Detect which cell encompasses the target text, then output its [x, y] center coordinate. 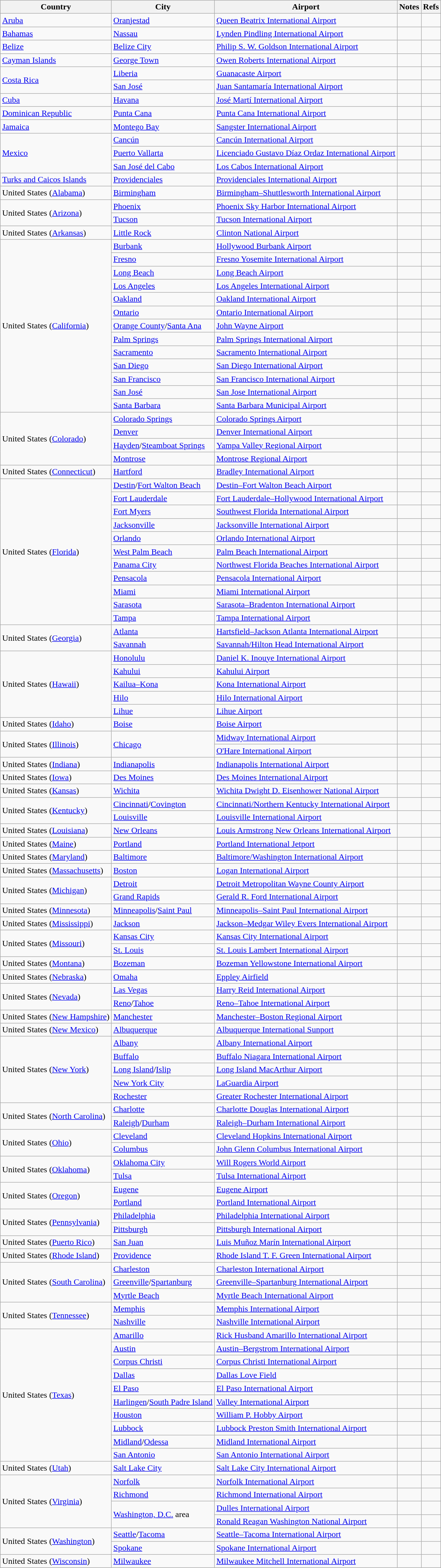
Refs [431, 7]
Havana [163, 100]
Atlanta [163, 631]
Portland International Jetport [306, 844]
Tucson International Airport [306, 220]
Lihue [163, 711]
Hilo [163, 698]
Cincinnati/Northern Kentucky International Airport [306, 804]
Houston [163, 1415]
LaGuardia Airport [306, 1083]
Savannah/Hilton Head International Airport [306, 645]
United States (Alabama) [56, 193]
Dallas [163, 1375]
Bozeman Yellowstone International Airport [306, 963]
Southwest Florida International Airport [306, 512]
Nashville International Airport [306, 1322]
Philadelphia [163, 1216]
United States (California) [56, 326]
Baltimore [163, 857]
United States (Rhode Island) [56, 1256]
Sangster International Airport [306, 126]
Richmond [163, 1495]
Hartsfield–Jackson Atlanta International Airport [306, 631]
United States (Florida) [56, 551]
Charlotte Douglas International Airport [306, 1109]
Omaha [163, 976]
United States (Minnesota) [56, 910]
Columbus [163, 1149]
Orlando International Airport [306, 538]
Jamaica [56, 126]
Providenciales [163, 180]
Jackson–Medgar Wiley Evers International Airport [306, 923]
Providence [163, 1256]
Tampa [163, 618]
Norfolk [163, 1481]
Honolulu [163, 658]
United States (Maryland) [56, 857]
Denver International Airport [306, 432]
Portland International Airport [306, 1202]
Albany International Airport [306, 1043]
Louis Armstrong New Orleans International Airport [306, 831]
Mexico [56, 153]
United States (Mississippi) [56, 923]
Cincinnati/Covington [163, 804]
Jackson [163, 923]
El Paso International Airport [306, 1388]
United States (Connecticut) [56, 472]
Sarasota [163, 605]
Kahului Airport [306, 671]
Rick Husband Amarillo International Airport [306, 1335]
Tampa International Airport [306, 618]
Clinton National Airport [306, 233]
Kona International Airport [306, 684]
Louisville [163, 817]
Northwest Florida Beaches International Airport [306, 565]
Cayman Islands [56, 60]
Nashville [163, 1322]
Guanacaste Airport [306, 73]
Aruba [56, 20]
Destin/Fort Walton Beach [163, 485]
Memphis International Airport [306, 1309]
José Martí International Airport [306, 100]
Sarasota–Bradenton International Airport [306, 605]
Wichita Dwight D. Eisenhower National Airport [306, 790]
Charleston [163, 1269]
Midway International Airport [306, 737]
United States (Tennessee) [56, 1315]
Norfolk International Airport [306, 1481]
United States (Arizona) [56, 213]
Des Moines [163, 777]
Sacramento International Airport [306, 352]
Greenville/Spartanburg [163, 1282]
Phoenix Sky Harbor International Airport [306, 206]
Miami [163, 592]
Hollywood Burbank Airport [306, 246]
Fort Myers [163, 512]
New Orleans [163, 831]
San Antonio International Airport [306, 1455]
Phoenix [163, 206]
Greater Rochester International Airport [306, 1096]
Juan Santamaría International Airport [306, 87]
Yampa Valley Regional Airport [306, 445]
Cuba [56, 100]
Owen Roberts International Airport [306, 60]
Tucson [163, 220]
San Diego International Airport [306, 365]
United States (Missouri) [56, 943]
Fresno [163, 259]
Jacksonville [163, 525]
Washington, D.C. area [163, 1515]
Kahului [163, 671]
Buffalo [163, 1056]
United States (Nevada) [56, 996]
O'Hare International Airport [306, 751]
Bozeman [163, 963]
Burbank [163, 246]
Ontario [163, 312]
Hilo International Airport [306, 698]
Louisville International Airport [306, 817]
Birmingham–Shuttlesworth International Airport [306, 193]
Cancún International Airport [306, 140]
Oakland [163, 299]
New York City [163, 1083]
Kansas City International Airport [306, 937]
Kansas City [163, 937]
Baltimore/Washington International Airport [306, 857]
Manchester [163, 1017]
Puerto Vallarta [163, 153]
Austin [163, 1348]
Belize [56, 47]
United States (Kentucky) [56, 810]
United States (North Carolina) [56, 1116]
Oakland International Airport [306, 299]
Panama City [163, 565]
Boise Airport [306, 724]
United States (Pennsylvania) [56, 1222]
Seattle–Tacoma International Airport [306, 1534]
United States (New Mexico) [56, 1030]
Harry Reid International Airport [306, 990]
Manchester–Boston Regional Airport [306, 1017]
Oranjestad [163, 20]
Charleston International Airport [306, 1269]
United States (Colorado) [56, 439]
Eugene [163, 1189]
Fort Lauderdale [163, 498]
Country [56, 7]
Salt Lake City [163, 1468]
Myrtle Beach [163, 1295]
Jacksonville International Airport [306, 525]
San José del Cabo [163, 166]
Punta Cana International Airport [306, 113]
United States (Indiana) [56, 764]
Colorado Springs [163, 419]
Philadelphia International Airport [306, 1216]
Orange County/Santa Ana [163, 326]
West Palm Beach [163, 551]
Boise [163, 724]
Reno–Tahoe International Airport [306, 1003]
Indianapolis [163, 764]
United States (Wisconsin) [56, 1561]
Pensacola [163, 578]
Little Rock [163, 233]
El Paso [163, 1388]
Cancún [163, 140]
Gerald R. Ford International Airport [306, 897]
Montego Bay [163, 126]
Austin–Bergstrom International Airport [306, 1348]
Logan International Airport [306, 870]
Buffalo Niagara International Airport [306, 1056]
Long Beach Airport [306, 273]
Daniel K. Inouye International Airport [306, 658]
Sacramento [163, 352]
Long Beach [163, 273]
Lubbock Preston Smith International Airport [306, 1428]
Will Rogers World Airport [306, 1162]
Rhode Island T. F. Green International Airport [306, 1256]
United States (Puerto Rico) [56, 1242]
Denver [163, 432]
Hayden/Steamboat Springs [163, 445]
United States (Oklahoma) [56, 1169]
Las Vegas [163, 990]
Spokane [163, 1548]
John Wayne Airport [306, 326]
Santa Barbara [163, 406]
Philip S. W. Goldson International Airport [306, 47]
Miami International Airport [306, 592]
Myrtle Beach International Airport [306, 1295]
Albany [163, 1043]
United States (Louisiana) [56, 831]
Milwaukee Mitchell International Airport [306, 1561]
Detroit [163, 884]
Fresno Yosemite International Airport [306, 259]
Pensacola International Airport [306, 578]
Milwaukee [163, 1561]
Bahamas [56, 34]
United States (Montana) [56, 963]
Airport [306, 7]
Corpus Christi International Airport [306, 1362]
Corpus Christi [163, 1362]
Tulsa [163, 1176]
Palm Springs International Airport [306, 339]
Bradley International Airport [306, 472]
Charlotte [163, 1109]
Reno/Tahoe [163, 1003]
Pittsburgh International Airport [306, 1229]
San Jose International Airport [306, 392]
Hartford [163, 472]
United States (Georgia) [56, 638]
Tulsa International Airport [306, 1176]
Raleigh–Durham International Airport [306, 1123]
Eppley Airfield [306, 976]
Pittsburgh [163, 1229]
Ronald Reagan Washington National Airport [306, 1521]
Fort Lauderdale–Hollywood International Airport [306, 498]
Harlingen/South Padre Island [163, 1402]
William P. Hobby Airport [306, 1415]
Dallas Love Field [306, 1375]
Cleveland Hopkins International Airport [306, 1136]
Richmond International Airport [306, 1495]
United States (Ohio) [56, 1143]
Dulles International Airport [306, 1508]
Colorado Springs Airport [306, 419]
Lihue Airport [306, 711]
United States (Iowa) [56, 777]
Wichita [163, 790]
Rochester [163, 1096]
Seattle/Tacoma [163, 1534]
Long Island MacArthur Airport [306, 1070]
City [163, 7]
United States (Nebraska) [56, 976]
George Town [163, 60]
Ontario International Airport [306, 312]
San Francisco [163, 379]
Boston [163, 870]
United States (New York) [56, 1070]
Long Island/Islip [163, 1070]
Amarillo [163, 1335]
Eugene Airport [306, 1189]
Des Moines International Airport [306, 777]
United States (Michigan) [56, 890]
Nassau [163, 34]
Montrose [163, 459]
Memphis [163, 1309]
John Glenn Columbus International Airport [306, 1149]
United States (Oregon) [56, 1196]
St. Louis Lambert International Airport [306, 950]
Cleveland [163, 1136]
United States (Arkansas) [56, 233]
United States (Massachusetts) [56, 870]
Detroit Metropolitan Wayne County Airport [306, 884]
United States (Maine) [56, 844]
Lubbock [163, 1428]
United States (Idaho) [56, 724]
Palm Beach International Airport [306, 551]
Liberia [163, 73]
United States (Utah) [56, 1468]
Savannah [163, 645]
Luis Muñoz Marín International Airport [306, 1242]
San Diego [163, 365]
Valley International Airport [306, 1402]
United States (Virginia) [56, 1501]
Los Angeles International Airport [306, 286]
Lynden Pindling International Airport [306, 34]
St. Louis [163, 950]
Raleigh/Durham [163, 1123]
Belize City [163, 47]
Costa Rica [56, 80]
Orlando [163, 538]
Destin–Fort Walton Beach Airport [306, 485]
Spokane International Airport [306, 1548]
Chicago [163, 744]
United States (New Hampshire) [56, 1017]
Queen Beatrix International Airport [306, 20]
Turks and Caicos Islands [56, 180]
United States (Washington) [56, 1541]
Punta Cana [163, 113]
United States (Texas) [56, 1395]
San Antonio [163, 1455]
Dominican Republic [56, 113]
Licenciado Gustavo Díaz Ordaz International Airport [306, 153]
Grand Rapids [163, 897]
Greenville–Spartanburg International Airport [306, 1282]
Albuquerque [163, 1030]
Notes [409, 7]
Midland/Odessa [163, 1442]
Indianapolis International Airport [306, 764]
United States (Illinois) [56, 744]
Palm Springs [163, 339]
Montrose Regional Airport [306, 459]
Birmingham [163, 193]
San Francisco International Airport [306, 379]
United States (Kansas) [56, 790]
San Juan [163, 1242]
Midland International Airport [306, 1442]
Albuquerque International Sunport [306, 1030]
Salt Lake City International Airport [306, 1468]
Oklahoma City [163, 1162]
Minneapolis–Saint Paul International Airport [306, 910]
Los Angeles [163, 286]
United States (Hawaii) [56, 684]
Minneapolis/Saint Paul [163, 910]
Santa Barbara Municipal Airport [306, 406]
United States (South Carolina) [56, 1282]
Los Cabos International Airport [306, 166]
Kailua–Kona [163, 684]
Providenciales International Airport [306, 180]
